Identify which cell holds the provided text, then report its [x, y] central coordinate. 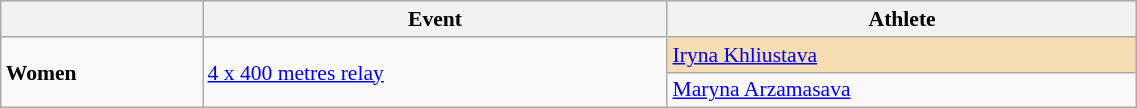
Iryna Khliustava [902, 55]
Maryna Arzamasava [902, 90]
Athlete [902, 19]
4 x 400 metres relay [436, 72]
Event [436, 19]
Women [102, 72]
